Pinpoint the cell where the given text exists, returning its (x, y) midpoint coordinate. 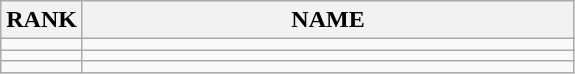
NAME (328, 20)
RANK (42, 20)
